Find where the given text appears and provide that cell's center as [X, Y] coordinate. 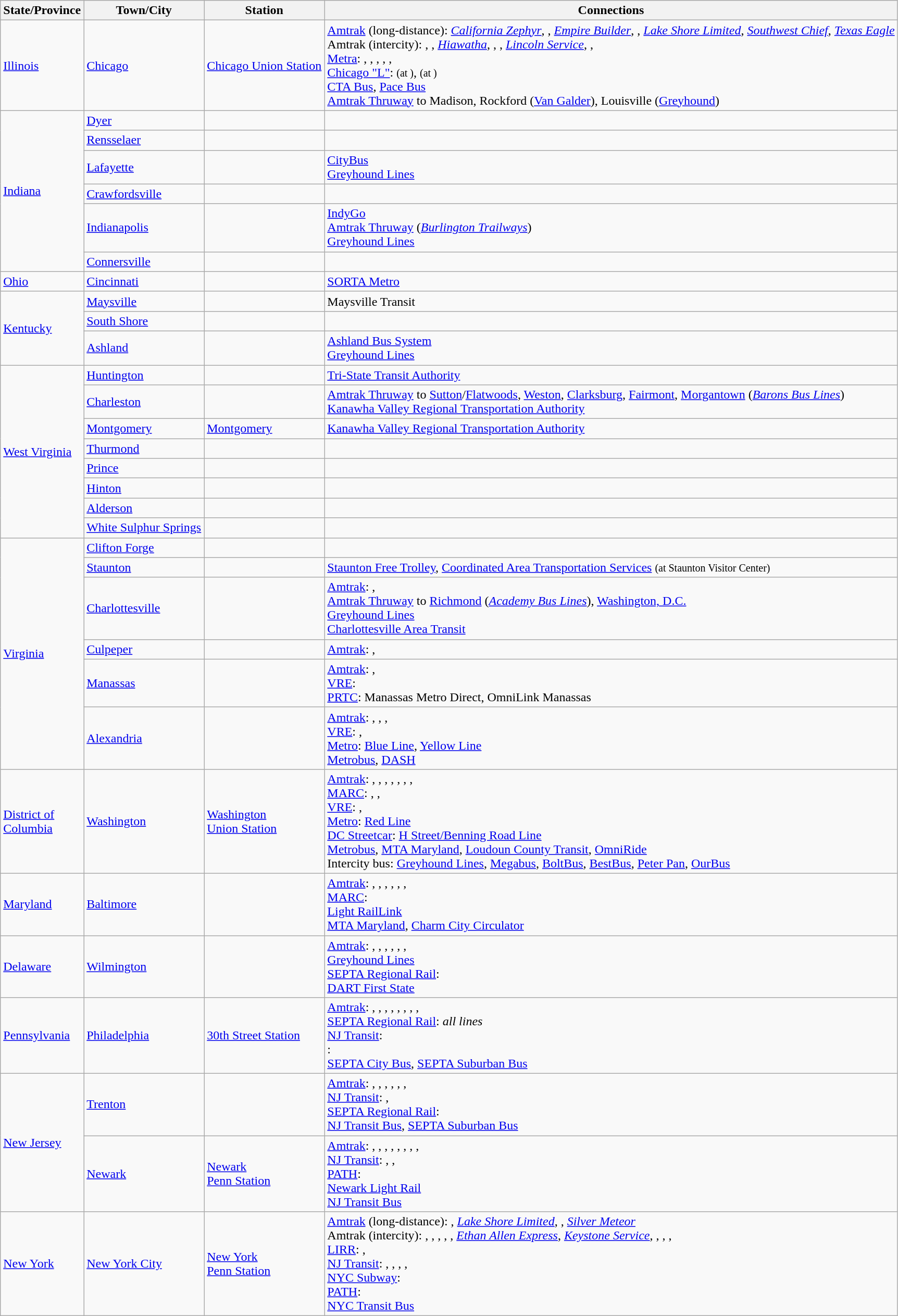
Illinois [42, 66]
New York City [144, 1264]
Ashland Bus System Greyhound Lines [611, 348]
Ohio [42, 281]
IndyGo Amtrak Thruway (Burlington Trailways) Greyhound Lines [611, 228]
Charlottesville [144, 609]
Wilmington [144, 967]
Amtrak: , , , , , , , , NJ Transit: , , PATH: Newark Light Rail NJ Transit Bus [611, 1174]
New YorkPenn Station [265, 1264]
Newark [144, 1174]
Amtrak: , , , , , , NJ Transit: , SEPTA Regional Rail: NJ Transit Bus, SEPTA Suburban Bus [611, 1104]
Maryland [42, 904]
Town/City [144, 10]
Thurmond [144, 449]
Maysville Transit [611, 301]
CityBus Greyhound Lines [611, 167]
Clifton Forge [144, 548]
Connections [611, 10]
West Virginia [42, 451]
Ashland [144, 348]
Indianapolis [144, 228]
Culpeper [144, 649]
Kanawha Valley Regional Transportation Authority [611, 429]
Amtrak: , , , , , , , , SEPTA Regional Rail: all lines NJ Transit: : SEPTA City Bus, SEPTA Suburban Bus [611, 1036]
Cincinnati [144, 281]
Staunton Free Trolley, Coordinated Area Transportation Services (at Staunton Visitor Center) [611, 567]
White Sulphur Springs [144, 528]
Lafayette [144, 167]
Charleston [144, 402]
NewarkPenn Station [265, 1174]
Delaware [42, 967]
Amtrak: , , , , , , Greyhound Lines SEPTA Regional Rail: DART First State [611, 967]
Hinton [144, 488]
Amtrak: , Amtrak Thruway to Richmond (Academy Bus Lines), Washington, D.C. Greyhound Lines Charlottesville Area Transit [611, 609]
Staunton [144, 567]
Alderson [144, 508]
Philadelphia [144, 1036]
Huntington [144, 375]
Washington [144, 821]
Amtrak: , , , VRE: , Metro: Blue Line, Yellow Line Metrobus, DASH [611, 738]
Manassas [144, 683]
South Shore [144, 321]
District ofColumbia [42, 821]
Amtrak: , [611, 649]
Connersville [144, 262]
Prince [144, 468]
Amtrak Thruway to Sutton/Flatwoods, Weston, Clarksburg, Fairmont, Morgantown (Barons Bus Lines) Kanawha Valley Regional Transportation Authority [611, 402]
Rensselaer [144, 140]
Indiana [42, 191]
Trenton [144, 1104]
Pennsylvania [42, 1036]
State/Province [42, 10]
Virginia [42, 653]
WashingtonUnion Station [265, 821]
SORTA Metro [611, 281]
New Jersey [42, 1143]
Chicago Union Station [265, 66]
Maysville [144, 301]
Tri-State Transit Authority [611, 375]
Amtrak: , VRE: PRTC: Manassas Metro Direct, OmniLink Manassas [611, 683]
Dyer [144, 120]
Kentucky [42, 328]
30th Street Station [265, 1036]
Alexandria [144, 738]
Baltimore [144, 904]
Station [265, 10]
Crawfordsville [144, 194]
Chicago [144, 66]
Amtrak: , , , , , , MARC: Light RailLink MTA Maryland, Charm City Circulator [611, 904]
New York [42, 1264]
